Capture the cell that displays the provided text and extract its (x, y) central coordinate. 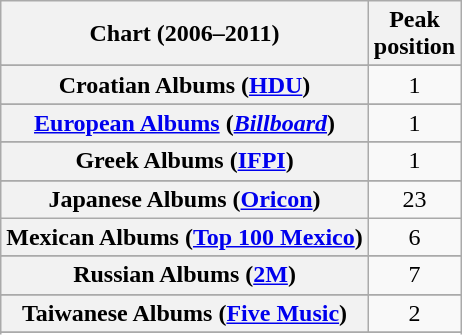
6 (414, 237)
Greek Albums (IFPI) (185, 161)
23 (414, 199)
Taiwanese Albums (Five Music) (185, 313)
7 (414, 275)
European Albums (Billboard) (185, 123)
Russian Albums (2M) (185, 275)
Croatian Albums (HDU) (185, 85)
Japanese Albums (Oricon) (185, 199)
Peakposition (414, 34)
Chart (2006–2011) (185, 34)
Mexican Albums (Top 100 Mexico) (185, 237)
2 (414, 313)
